Locate the cell with the specified text and output its (x, y) center coordinate. 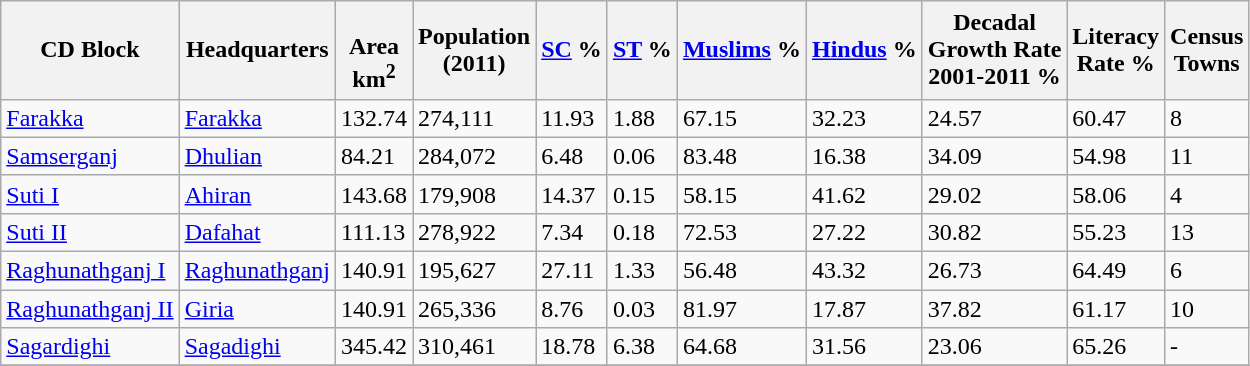
Giria (257, 309)
67.15 (742, 118)
0.15 (642, 194)
6.48 (572, 156)
14.37 (572, 194)
Suti I (90, 194)
8 (1207, 118)
SC % (572, 50)
Decadal Growth Rate 2001-2011 % (994, 50)
1.88 (642, 118)
16.38 (864, 156)
64.49 (1116, 271)
29.02 (994, 194)
Areakm2 (374, 50)
CensusTowns (1207, 50)
18.78 (572, 347)
10 (1207, 309)
111.13 (374, 232)
Sagardighi (90, 347)
11 (1207, 156)
Raghunathganj (257, 271)
27.22 (864, 232)
1.33 (642, 271)
27.11 (572, 271)
Suti II (90, 232)
6 (1207, 271)
Dafahat (257, 232)
Hindus % (864, 50)
179,908 (474, 194)
13 (1207, 232)
Raghunathganj II (90, 309)
58.15 (742, 194)
8.76 (572, 309)
CD Block (90, 50)
0.06 (642, 156)
23.06 (994, 347)
34.09 (994, 156)
ST % (642, 50)
81.97 (742, 309)
7.34 (572, 232)
- (1207, 347)
58.06 (1116, 194)
61.17 (1116, 309)
4 (1207, 194)
83.48 (742, 156)
143.68 (374, 194)
Raghunathganj I (90, 271)
Samserganj (90, 156)
Literacy Rate % (1116, 50)
56.48 (742, 271)
195,627 (474, 271)
Ahiran (257, 194)
345.42 (374, 347)
310,461 (474, 347)
64.68 (742, 347)
6.38 (642, 347)
41.62 (864, 194)
278,922 (474, 232)
11.93 (572, 118)
55.23 (1116, 232)
Muslims % (742, 50)
0.18 (642, 232)
30.82 (994, 232)
84.21 (374, 156)
26.73 (994, 271)
Dhulian (257, 156)
274,111 (474, 118)
0.03 (642, 309)
72.53 (742, 232)
37.82 (994, 309)
Headquarters (257, 50)
265,336 (474, 309)
65.26 (1116, 347)
Sagadighi (257, 347)
60.47 (1116, 118)
132.74 (374, 118)
32.23 (864, 118)
43.32 (864, 271)
Population(2011) (474, 50)
24.57 (994, 118)
284,072 (474, 156)
17.87 (864, 309)
31.56 (864, 347)
54.98 (1116, 156)
